Search for the cell housing the specified text and yield its (x, y) center coordinate. 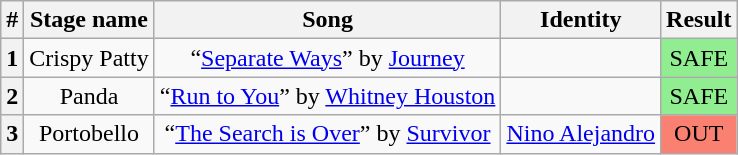
2 (12, 96)
Nino Alejandro (581, 134)
Crispy Patty (89, 58)
Stage name (89, 20)
# (12, 20)
1 (12, 58)
3 (12, 134)
Panda (89, 96)
OUT (699, 134)
Result (699, 20)
Song (328, 20)
“Run to You” by Whitney Houston (328, 96)
Portobello (89, 134)
“Separate Ways” by Journey (328, 58)
“The Search is Over” by Survivor (328, 134)
Identity (581, 20)
